Output the (x, y) coordinate of the center of the cell containing the given text.  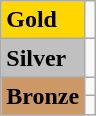
Gold (43, 20)
Silver (43, 58)
Bronze (43, 96)
